Detect which cell encompasses the target text, then output its (X, Y) center coordinate. 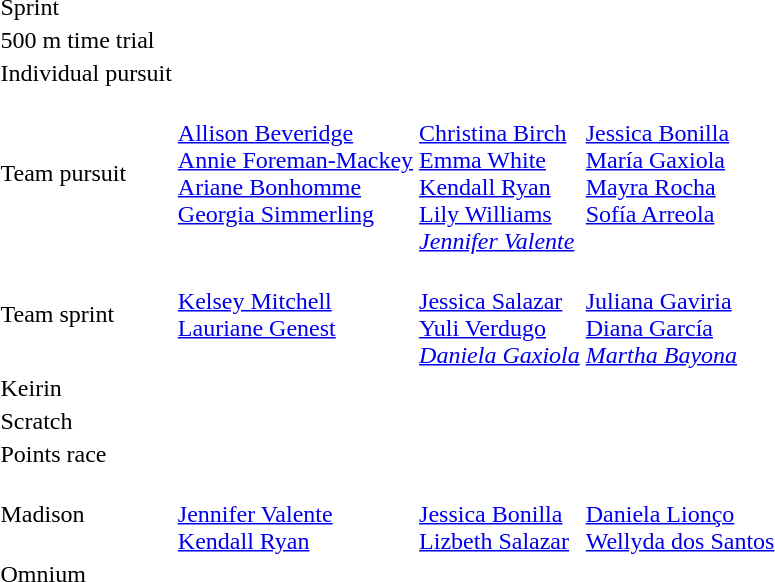
Jessica BonillaLizbeth Salazar (500, 514)
Allison BeveridgeAnnie Foreman-MackeyAriane BonhommeGeorgia Simmerling (295, 174)
Jessica SalazarYuli VerdugoDaniela Gaxiola (500, 314)
Kelsey MitchellLauriane Genest (295, 314)
Jennifer ValenteKendall Ryan (295, 514)
Christina BirchEmma WhiteKendall RyanLily WilliamsJennifer Valente (500, 174)
